For the text-containing cell, return its midpoint in [x, y] coordinate format. 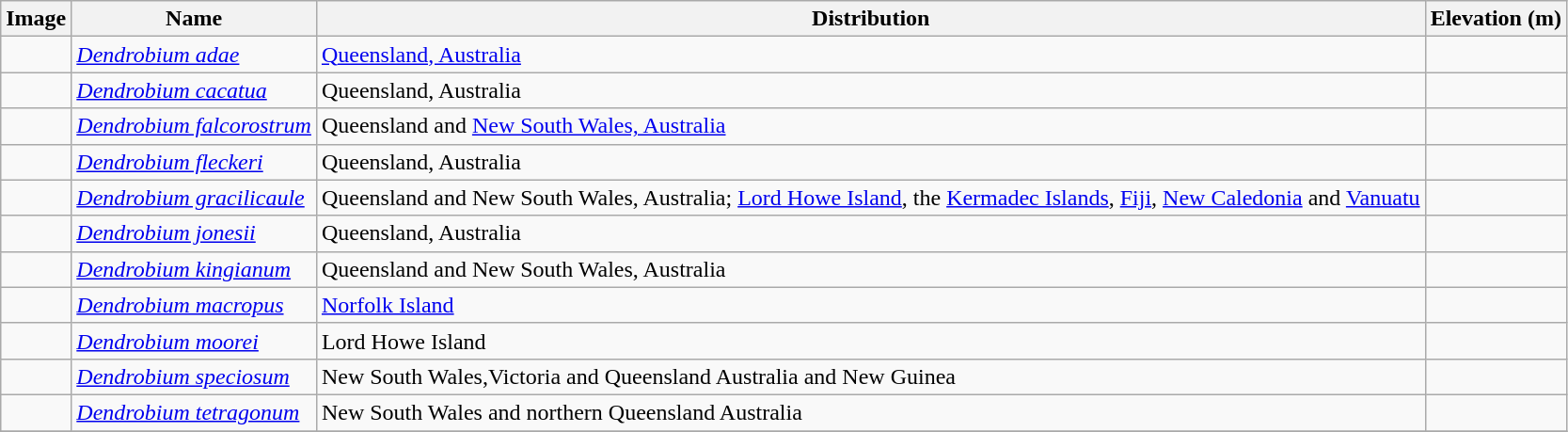
New South Wales and northern Queensland Australia [871, 412]
Elevation (m) [1496, 19]
Dendrobium cacatua [194, 90]
Norfolk Island [871, 305]
New South Wales,Victoria and Queensland Australia and New Guinea [871, 376]
Dendrobium moorei [194, 341]
Dendrobium fleckeri [194, 162]
Dendrobium kingianum [194, 269]
Dendrobium tetragonum [194, 412]
Name [194, 19]
Image [36, 19]
Dendrobium macropus [194, 305]
Dendrobium gracilicaule [194, 198]
Dendrobium jonesii [194, 233]
Lord Howe Island [871, 341]
Distribution [871, 19]
Dendrobium falcorostrum [194, 126]
Dendrobium speciosum [194, 376]
Dendrobium adae [194, 55]
Queensland and New South Wales, Australia; Lord Howe Island, the Kermadec Islands, Fiji, New Caledonia and Vanuatu [871, 198]
